Extract the (x, y) coordinate from the center of the cell holding the provided text.  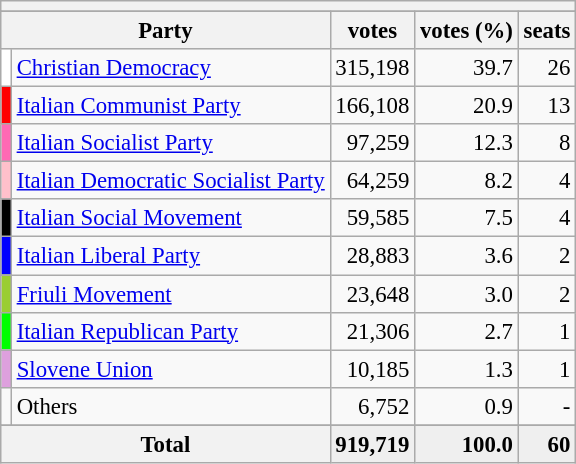
64,259 (372, 181)
315,198 (372, 68)
6,752 (372, 406)
seats (546, 31)
Italian Liberal Party (170, 256)
3.0 (467, 294)
21,306 (372, 331)
Italian Socialist Party (170, 143)
8.2 (467, 181)
39.7 (467, 68)
166,108 (372, 106)
Italian Communist Party (170, 106)
20.9 (467, 106)
1.3 (467, 369)
Friuli Movement (170, 294)
100.0 (467, 444)
Total (166, 444)
59,585 (372, 219)
26 (546, 68)
Christian Democracy (170, 68)
Slovene Union (170, 369)
0.9 (467, 406)
- (546, 406)
10,185 (372, 369)
Others (170, 406)
7.5 (467, 219)
Italian Social Movement (170, 219)
3.6 (467, 256)
votes (372, 31)
23,648 (372, 294)
919,719 (372, 444)
60 (546, 444)
Party (166, 31)
12.3 (467, 143)
votes (%) (467, 31)
8 (546, 143)
13 (546, 106)
2.7 (467, 331)
Italian Democratic Socialist Party (170, 181)
97,259 (372, 143)
28,883 (372, 256)
Italian Republican Party (170, 331)
